Locate the cell with the specified text and output its [x, y] center coordinate. 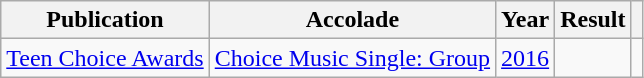
Publication [105, 20]
Choice Music Single: Group [352, 58]
2016 [526, 58]
Accolade [352, 20]
Year [526, 20]
Result [593, 20]
Teen Choice Awards [105, 58]
